Return the [X, Y] coordinate for the center point of the cell that contains the specified text.  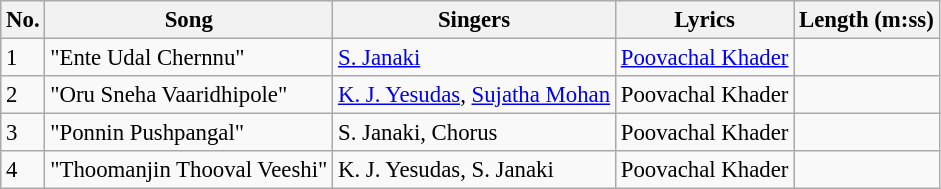
Singers [474, 20]
"Oru Sneha Vaaridhipole" [189, 95]
3 [23, 133]
2 [23, 95]
K. J. Yesudas, S. Janaki [474, 170]
S. Janaki [474, 58]
"Ente Udal Chernnu" [189, 58]
4 [23, 170]
Lyrics [704, 20]
No. [23, 20]
1 [23, 58]
"Ponnin Pushpangal" [189, 133]
S. Janaki, Chorus [474, 133]
Song [189, 20]
Length (m:ss) [866, 20]
K. J. Yesudas, Sujatha Mohan [474, 95]
"Thoomanjin Thooval Veeshi" [189, 170]
